Identify which cell holds the provided text, then report its (X, Y) central coordinate. 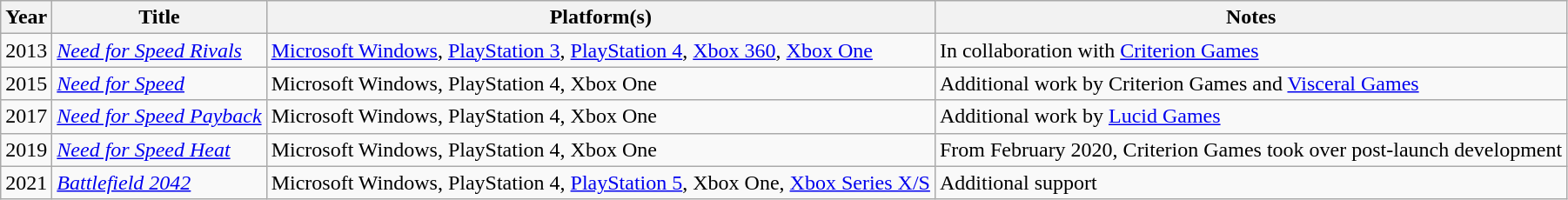
Title (159, 17)
Year (26, 17)
Notes (1250, 17)
Additional work by Lucid Games (1250, 117)
Additional work by Criterion Games and Visceral Games (1250, 83)
Additional support (1250, 183)
2013 (26, 50)
Microsoft Windows, PlayStation 3, PlayStation 4, Xbox 360, Xbox One (600, 50)
2017 (26, 117)
From February 2020, Criterion Games took over post-launch development (1250, 150)
Need for Speed (159, 83)
Battlefield 2042 (159, 183)
In collaboration with Criterion Games (1250, 50)
Microsoft Windows, PlayStation 4, PlayStation 5, Xbox One, Xbox Series X/S (600, 183)
2019 (26, 150)
Need for Speed Rivals (159, 50)
Platform(s) (600, 17)
2015 (26, 83)
2021 (26, 183)
Need for Speed Heat (159, 150)
Need for Speed Payback (159, 117)
